Identify which cell holds the provided text, then report its (x, y) central coordinate. 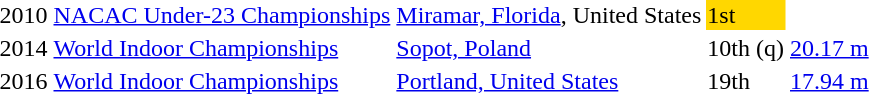
1st (746, 15)
10th (q) (746, 48)
Sopot, Poland (549, 48)
World Indoor Championships (222, 48)
Miramar, Florida, United States (549, 15)
NACAC Under-23 Championships (222, 15)
